Pinpoint the cell where the given text exists, returning its [X, Y] midpoint coordinate. 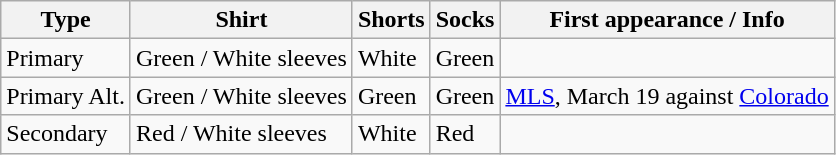
Red / White sleeves [241, 134]
Red [465, 134]
Type [66, 20]
Primary [66, 58]
First appearance / Info [667, 20]
MLS, March 19 against Colorado [667, 96]
Shorts [391, 20]
Shirt [241, 20]
Socks [465, 20]
Primary Alt. [66, 96]
Secondary [66, 134]
